Return [X, Y] of the center of cell containing provided text 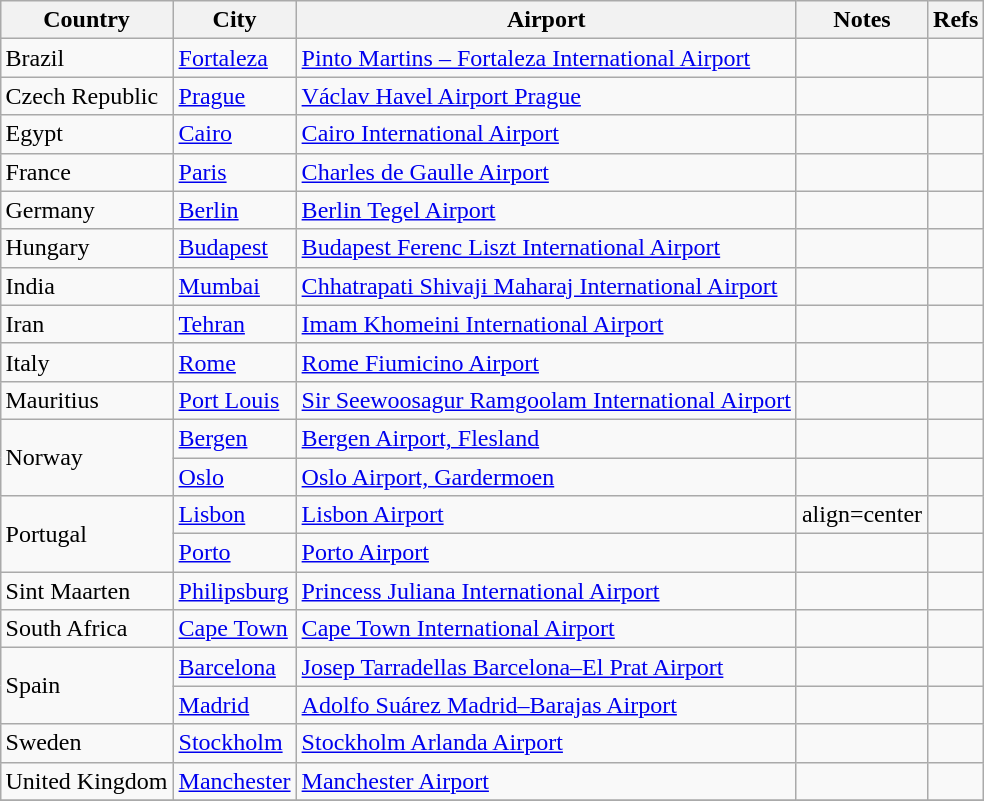
Country [86, 20]
Portugal [86, 534]
Italy [86, 362]
Porto [234, 553]
Charles de Gaulle Airport [546, 172]
Mauritius [86, 400]
Refs [956, 20]
Iran [86, 324]
Bergen Airport, Flesland [546, 438]
Oslo Airport, Gardermoen [546, 477]
Sir Seewoosagur Ramgoolam International Airport [546, 400]
Cape Town [234, 629]
Porto Airport [546, 553]
Mumbai [234, 286]
Václav Havel Airport Prague [546, 96]
France [86, 172]
Notes [862, 20]
South Africa [86, 629]
Sint Maarten [86, 591]
Czech Republic [86, 96]
Manchester [234, 781]
Philipsburg [234, 591]
Chhatrapati Shivaji Maharaj International Airport [546, 286]
Germany [86, 210]
Adolfo Suárez Madrid–Barajas Airport [546, 705]
Spain [86, 686]
Hungary [86, 248]
Cape Town International Airport [546, 629]
Port Louis [234, 400]
align=center [862, 515]
Madrid [234, 705]
Pinto Martins – Fortaleza International Airport [546, 58]
Tehran [234, 324]
Josep Tarradellas Barcelona–El Prat Airport [546, 667]
Princess Juliana International Airport [546, 591]
Oslo [234, 477]
Berlin [234, 210]
United Kingdom [86, 781]
Imam Khomeini International Airport [546, 324]
Airport [546, 20]
Berlin Tegel Airport [546, 210]
Paris [234, 172]
Budapest [234, 248]
Egypt [86, 134]
Prague [234, 96]
Stockholm Arlanda Airport [546, 743]
Cairo [234, 134]
Norway [86, 457]
City [234, 20]
Bergen [234, 438]
Rome Fiumicino Airport [546, 362]
Lisbon Airport [546, 515]
Fortaleza [234, 58]
Stockholm [234, 743]
Manchester Airport [546, 781]
India [86, 286]
Barcelona [234, 667]
Brazil [86, 58]
Budapest Ferenc Liszt International Airport [546, 248]
Rome [234, 362]
Lisbon [234, 515]
Sweden [86, 743]
Cairo International Airport [546, 134]
